Detect which cell encompasses the target text, then output its [X, Y] center coordinate. 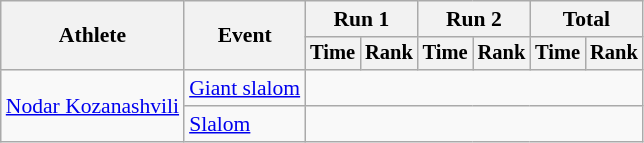
Slalom [244, 124]
Run 2 [474, 19]
Total [586, 19]
Event [244, 36]
Run 1 [361, 19]
Giant slalom [244, 88]
Athlete [92, 36]
Nodar Kozanashvili [92, 106]
